Extract the [X, Y] coordinate from the center of the cell holding the provided text.  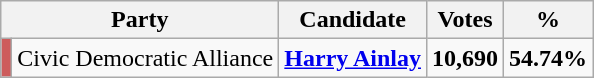
10,690 [466, 58]
54.74% [548, 58]
Candidate [353, 20]
Party [140, 20]
Civic Democratic Alliance [146, 58]
Votes [466, 20]
% [548, 20]
Harry Ainlay [353, 58]
